Provide the (X, Y) coordinate of the cell's center where the given text is located.  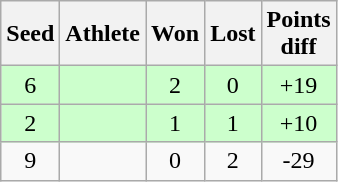
+10 (298, 123)
Pointsdiff (298, 34)
Seed (30, 34)
6 (30, 85)
Won (176, 34)
-29 (298, 161)
Athlete (103, 34)
+19 (298, 85)
9 (30, 161)
Lost (233, 34)
